Provide the (X, Y) coordinate of the cell's center where the given text is located.  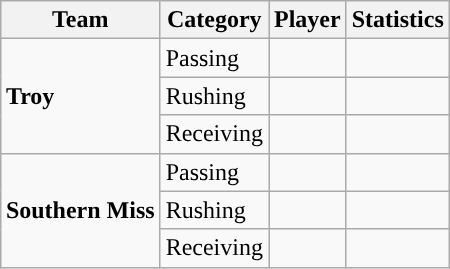
Player (307, 20)
Statistics (398, 20)
Category (214, 20)
Troy (80, 96)
Team (80, 20)
Southern Miss (80, 210)
